From the cell containing the given text, extract its center point as (x, y) coordinate. 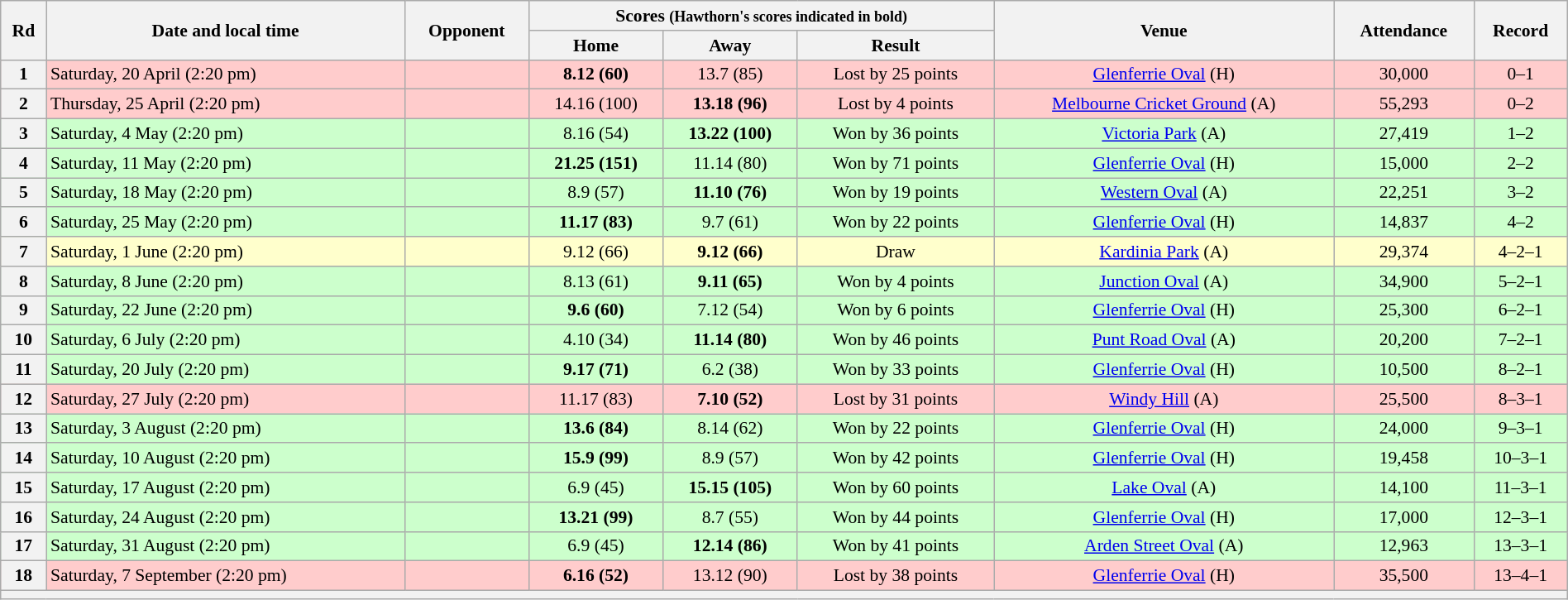
15 (23, 487)
Won by 60 points (896, 487)
Rd (23, 30)
13–4–1 (1520, 576)
9.11 (65) (730, 281)
8.12 (60) (595, 74)
21.25 (151) (595, 163)
10 (23, 340)
34,900 (1404, 281)
Draw (896, 252)
Saturday, 20 July (2:20 pm) (225, 370)
10,500 (1404, 370)
11–3–1 (1520, 487)
13–3–1 (1520, 546)
Saturday, 7 September (2:20 pm) (225, 576)
Won by 4 points (896, 281)
Saturday, 31 August (2:20 pm) (225, 546)
Saturday, 11 May (2:20 pm) (225, 163)
Record (1520, 30)
8 (23, 281)
2 (23, 104)
8.16 (54) (595, 134)
0–2 (1520, 104)
1 (23, 74)
Result (896, 46)
6.16 (52) (595, 576)
4–2 (1520, 223)
Melbourne Cricket Ground (A) (1164, 104)
24,000 (1404, 429)
Saturday, 25 May (2:20 pm) (225, 223)
5 (23, 193)
Home (595, 46)
14,837 (1404, 223)
15.9 (99) (595, 458)
7.12 (54) (730, 310)
Lost by 38 points (896, 576)
6 (23, 223)
8.14 (62) (730, 429)
18 (23, 576)
Victoria Park (A) (1164, 134)
Windy Hill (A) (1164, 399)
Won by 6 points (896, 310)
Saturday, 27 July (2:20 pm) (225, 399)
19,458 (1404, 458)
11.10 (76) (730, 193)
Thursday, 25 April (2:20 pm) (225, 104)
Won by 41 points (896, 546)
Junction Oval (A) (1164, 281)
8–2–1 (1520, 370)
13.6 (84) (595, 429)
30,000 (1404, 74)
12,963 (1404, 546)
12 (23, 399)
13.12 (90) (730, 576)
7.10 (52) (730, 399)
13.22 (100) (730, 134)
Saturday, 10 August (2:20 pm) (225, 458)
Won by 36 points (896, 134)
Lake Oval (A) (1164, 487)
Date and local time (225, 30)
8.7 (55) (730, 517)
11 (23, 370)
29,374 (1404, 252)
Won by 42 points (896, 458)
3–2 (1520, 193)
4.10 (34) (595, 340)
Venue (1164, 30)
Attendance (1404, 30)
Saturday, 6 July (2:20 pm) (225, 340)
7–2–1 (1520, 340)
Lost by 31 points (896, 399)
Won by 44 points (896, 517)
1–2 (1520, 134)
14,100 (1404, 487)
27,419 (1404, 134)
Kardinia Park (A) (1164, 252)
15.15 (105) (730, 487)
5–2–1 (1520, 281)
Won by 33 points (896, 370)
Won by 71 points (896, 163)
Saturday, 20 April (2:20 pm) (225, 74)
12–3–1 (1520, 517)
7 (23, 252)
15,000 (1404, 163)
20,200 (1404, 340)
4–2–1 (1520, 252)
Arden Street Oval (A) (1164, 546)
9 (23, 310)
10–3–1 (1520, 458)
35,500 (1404, 576)
3 (23, 134)
0–1 (1520, 74)
Saturday, 1 June (2:20 pm) (225, 252)
Saturday, 18 May (2:20 pm) (225, 193)
Saturday, 22 June (2:20 pm) (225, 310)
13.7 (85) (730, 74)
Saturday, 8 June (2:20 pm) (225, 281)
Punt Road Oval (A) (1164, 340)
8.13 (61) (595, 281)
Saturday, 17 August (2:20 pm) (225, 487)
9.17 (71) (595, 370)
13.18 (96) (730, 104)
55,293 (1404, 104)
9.6 (60) (595, 310)
Won by 19 points (896, 193)
Lost by 25 points (896, 74)
9.7 (61) (730, 223)
Saturday, 4 May (2:20 pm) (225, 134)
14.16 (100) (595, 104)
13 (23, 429)
25,300 (1404, 310)
6–2–1 (1520, 310)
Lost by 4 points (896, 104)
Western Oval (A) (1164, 193)
16 (23, 517)
8–3–1 (1520, 399)
Away (730, 46)
2–2 (1520, 163)
9–3–1 (1520, 429)
4 (23, 163)
Saturday, 3 August (2:20 pm) (225, 429)
Opponent (466, 30)
12.14 (86) (730, 546)
13.21 (99) (595, 517)
14 (23, 458)
22,251 (1404, 193)
17,000 (1404, 517)
Saturday, 24 August (2:20 pm) (225, 517)
25,500 (1404, 399)
6.2 (38) (730, 370)
Scores (Hawthorn's scores indicated in bold) (761, 16)
Won by 46 points (896, 340)
17 (23, 546)
